Capture the cell that displays the provided text and extract its [x, y] central coordinate. 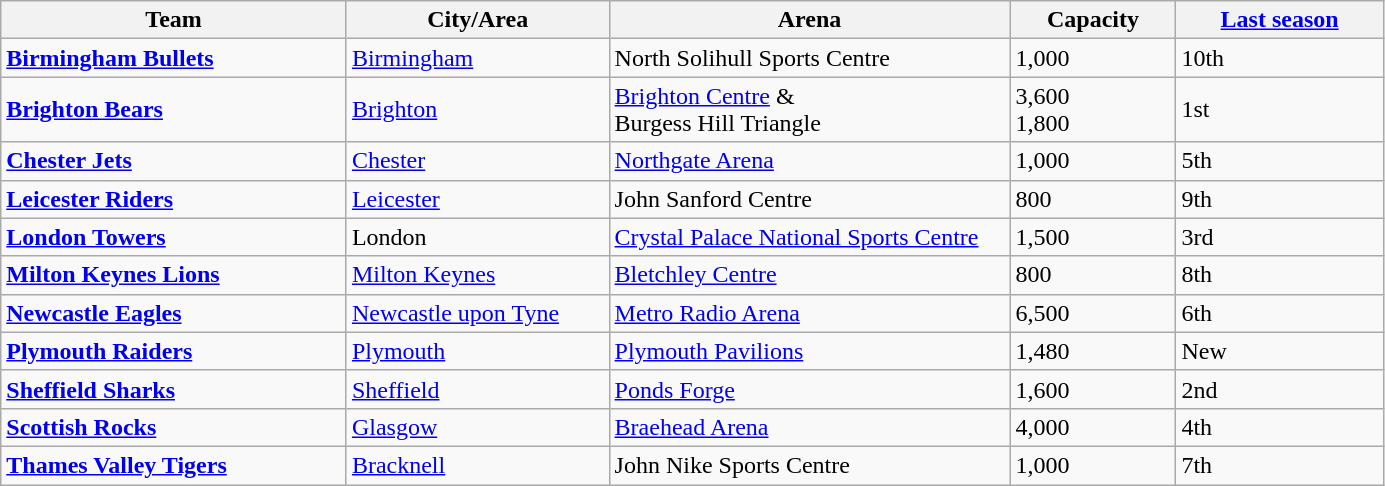
Glasgow [478, 427]
Leicester Riders [174, 199]
7th [1280, 465]
Chester Jets [174, 161]
Chester [478, 161]
Sheffield Sharks [174, 389]
Milton Keynes [478, 275]
Crystal Palace National Sports Centre [810, 237]
Bletchley Centre [810, 275]
Plymouth Raiders [174, 351]
John Sanford Centre [810, 199]
1,500 [1093, 237]
2nd [1280, 389]
1,600 [1093, 389]
Birmingham Bullets [174, 58]
North Solihull Sports Centre [810, 58]
Newcastle Eagles [174, 313]
Birmingham [478, 58]
6,500 [1093, 313]
Capacity [1093, 20]
Milton Keynes Lions [174, 275]
Brighton Centre & Burgess Hill Triangle [810, 110]
Plymouth [478, 351]
Team [174, 20]
Sheffield [478, 389]
Northgate Arena [810, 161]
Thames Valley Tigers [174, 465]
4th [1280, 427]
Plymouth Pavilions [810, 351]
New [1280, 351]
Brighton Bears [174, 110]
5th [1280, 161]
4,000 [1093, 427]
1,480 [1093, 351]
Newcastle upon Tyne [478, 313]
Ponds Forge [810, 389]
9th [1280, 199]
1st [1280, 110]
London Towers [174, 237]
City/Area [478, 20]
Scottish Rocks [174, 427]
Brighton [478, 110]
Leicester [478, 199]
3rd [1280, 237]
London [478, 237]
8th [1280, 275]
Arena [810, 20]
Bracknell [478, 465]
3,600 1,800 [1093, 110]
John Nike Sports Centre [810, 465]
6th [1280, 313]
Braehead Arena [810, 427]
Metro Radio Arena [810, 313]
10th [1280, 58]
Last season [1280, 20]
